Capture the cell that displays the provided text and extract its (x, y) central coordinate. 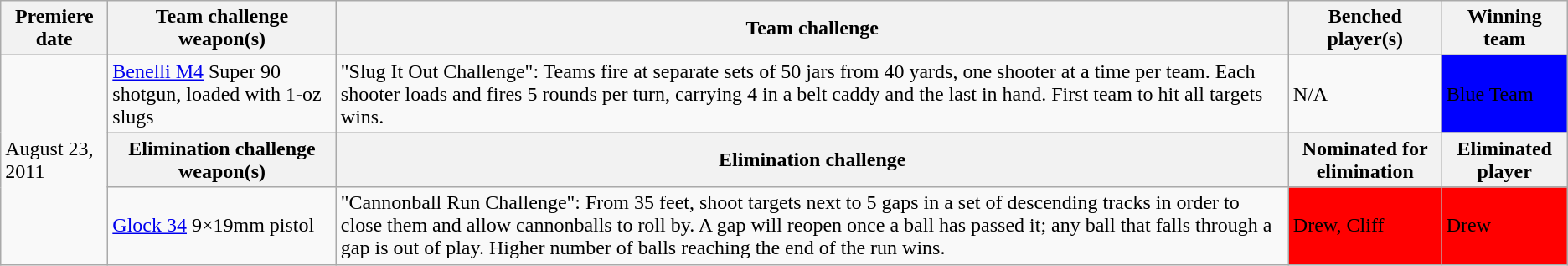
Team challenge (812, 29)
Elimination challenge (812, 159)
Eliminated player (1504, 159)
Benched player(s) (1365, 29)
Drew (1504, 226)
Team challenge weapon(s) (222, 29)
August 23, 2011 (54, 159)
Benelli M4 Super 90 shotgun, loaded with 1-oz slugs (222, 94)
N/A (1365, 94)
Winning team (1504, 29)
Glock 34 9×19mm pistol (222, 226)
Premiere date (54, 29)
Blue Team (1504, 94)
Nominated for elimination (1365, 159)
Drew, Cliff (1365, 226)
Elimination challenge weapon(s) (222, 159)
